Return the [x, y] coordinate for the center point of the cell that contains the specified text.  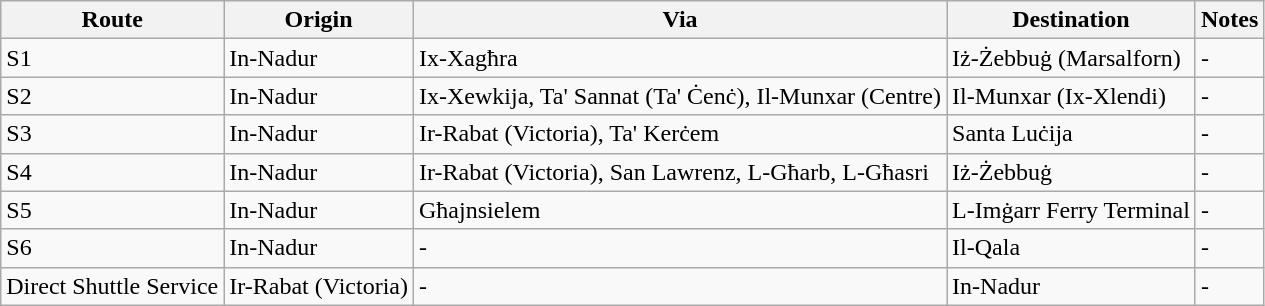
Route [112, 20]
S3 [112, 134]
Destination [1072, 20]
Iż-Żebbuġ (Marsalforn) [1072, 58]
L-Imġarr Ferry Terminal [1072, 210]
S1 [112, 58]
Iż-Żebbuġ [1072, 172]
Ir-Rabat (Victoria), Ta' Kerċem [680, 134]
Origin [319, 20]
S2 [112, 96]
S6 [112, 248]
Notes [1229, 20]
Ir-Rabat (Victoria) [319, 286]
Għajnsielem [680, 210]
S4 [112, 172]
Ix-Xagħra [680, 58]
Ix-Xewkija, Ta' Sannat (Ta' Ċenċ), Il-Munxar (Centre) [680, 96]
Il-Qala [1072, 248]
Santa Luċija [1072, 134]
Direct Shuttle Service [112, 286]
Ir-Rabat (Victoria), San Lawrenz, L-Għarb, L-Għasri [680, 172]
Il-Munxar (Ix-Xlendi) [1072, 96]
Via [680, 20]
S5 [112, 210]
